Return [X, Y] of the center of cell containing provided text 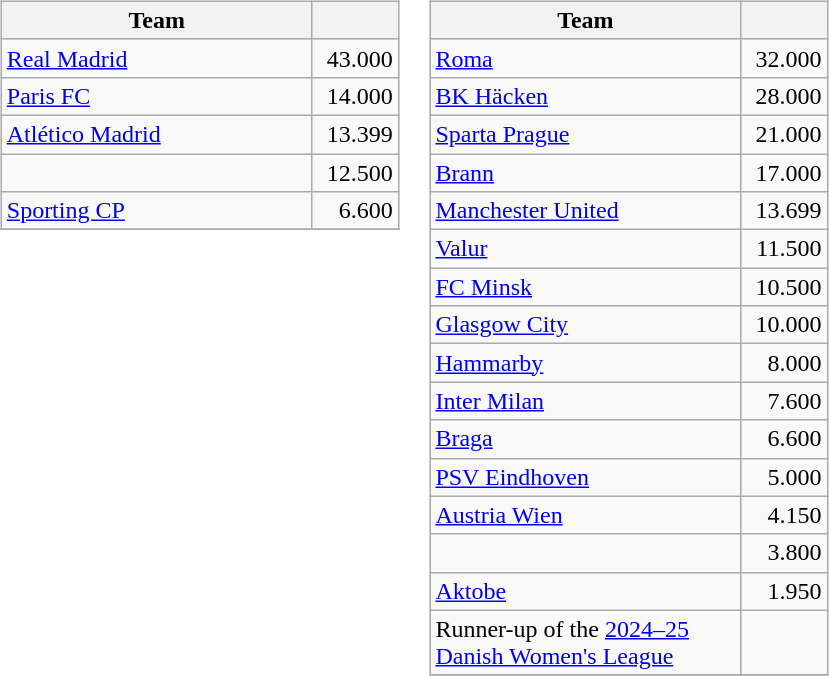
11.500 [784, 249]
43.000 [355, 58]
Manchester United [586, 211]
Runner-up of the 2024–25 Danish Women's League [586, 642]
BK Häcken [586, 96]
1.950 [784, 591]
Inter Milan [586, 401]
FC Minsk [586, 287]
Braga [586, 439]
7.600 [784, 401]
Brann [586, 173]
Hammarby [586, 363]
12.500 [355, 173]
Austria Wien [586, 515]
10.500 [784, 287]
Valur [586, 249]
Atlético Madrid [156, 134]
Real Madrid [156, 58]
PSV Eindhoven [586, 477]
Sporting CP [156, 211]
3.800 [784, 553]
28.000 [784, 96]
10.000 [784, 325]
21.000 [784, 134]
Aktobe [586, 591]
5.000 [784, 477]
14.000 [355, 96]
4.150 [784, 515]
Paris FC [156, 96]
Sparta Prague [586, 134]
13.399 [355, 134]
Roma [586, 58]
8.000 [784, 363]
32.000 [784, 58]
17.000 [784, 173]
13.699 [784, 211]
Glasgow City [586, 325]
